Scan for the cell matching the given text and deliver its (X, Y) coordinate at center. 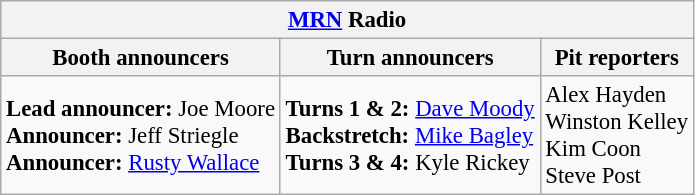
Alex HaydenWinston KelleyKim CoonSteve Post (616, 136)
Booth announcers (141, 58)
Turns 1 & 2: Dave MoodyBackstretch: Mike BagleyTurns 3 & 4: Kyle Rickey (410, 136)
MRN Radio (348, 20)
Turn announcers (410, 58)
Lead announcer: Joe MooreAnnouncer: Jeff StriegleAnnouncer: Rusty Wallace (141, 136)
Pit reporters (616, 58)
